Return [x, y] of the center of cell containing provided text 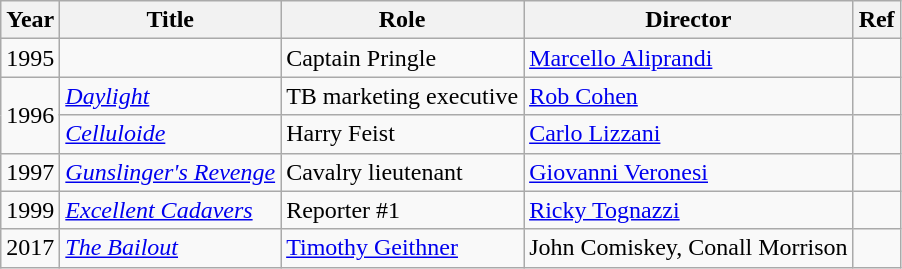
1997 [30, 172]
Excellent Cadavers [170, 210]
1999 [30, 210]
Cavalry lieutenant [402, 172]
1996 [30, 115]
Carlo Lizzani [689, 134]
Marcello Aliprandi [689, 58]
Rob Cohen [689, 96]
Celluloide [170, 134]
Ref [876, 20]
Timothy Geithner [402, 248]
Gunslinger's Revenge [170, 172]
Year [30, 20]
John Comiskey, Conall Morrison [689, 248]
Daylight [170, 96]
2017 [30, 248]
Role [402, 20]
Giovanni Veronesi [689, 172]
1995 [30, 58]
The Bailout [170, 248]
Director [689, 20]
Harry Feist [402, 134]
Ricky Tognazzi [689, 210]
Title [170, 20]
Captain Pringle [402, 58]
TB marketing executive [402, 96]
Reporter #1 [402, 210]
